Return (x, y) of the center of cell containing provided text 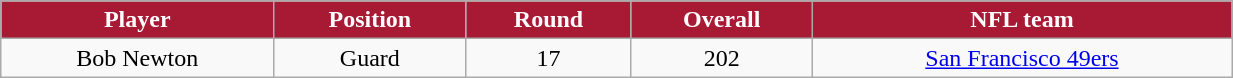
202 (722, 58)
Player (138, 20)
Bob Newton (138, 58)
Position (370, 20)
NFL team (1022, 20)
Overall (722, 20)
17 (548, 58)
Guard (370, 58)
San Francisco 49ers (1022, 58)
Round (548, 20)
